From the cell containing the given text, extract its center point as [x, y] coordinate. 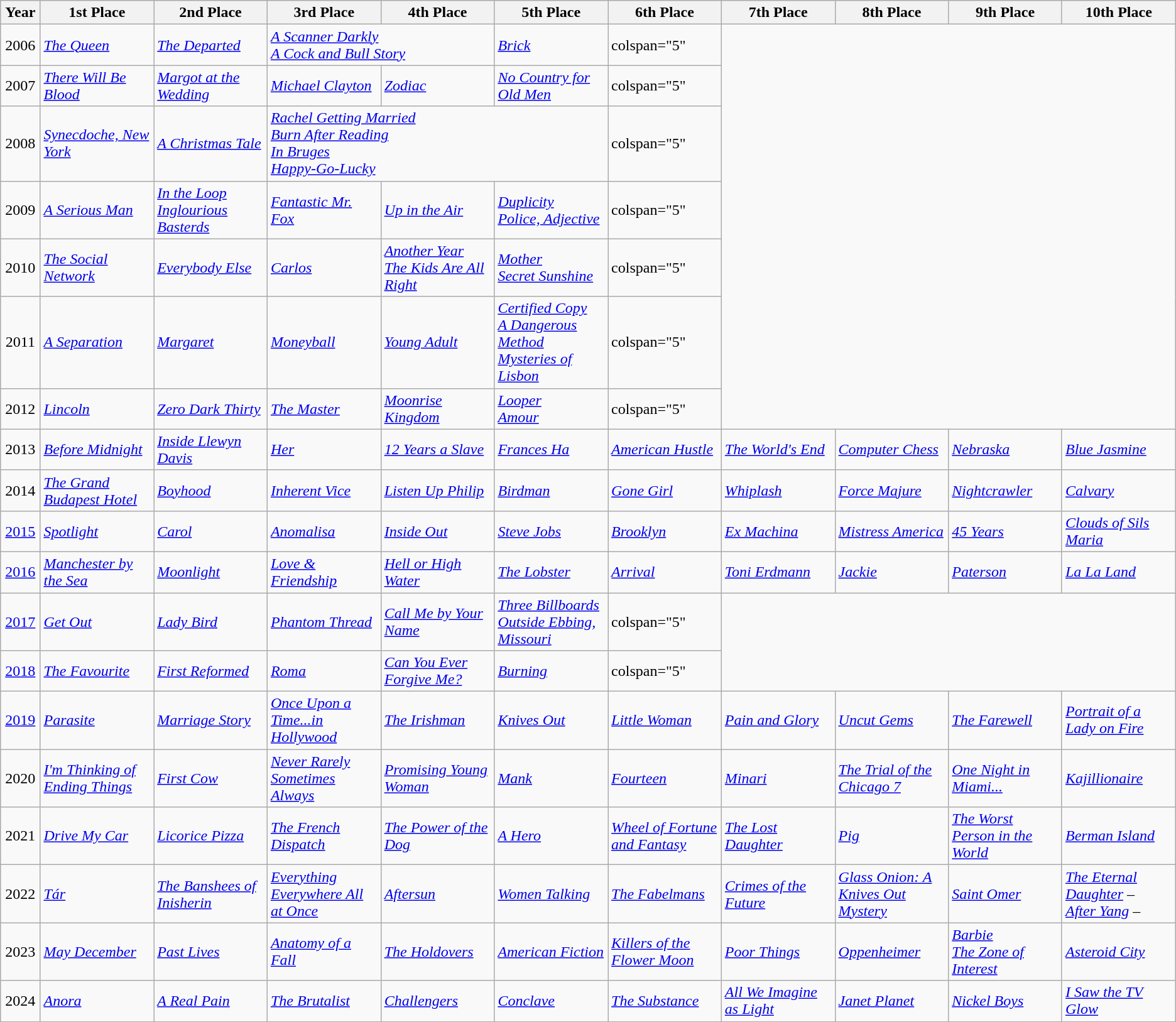
Burning [552, 671]
Everybody Else [211, 268]
Margot at the Wedding [211, 85]
Minari [778, 778]
10th Place [1118, 13]
Promising Young Woman [437, 778]
1st Place [97, 13]
Nebraska [1005, 450]
Never Rarely Sometimes Always [324, 778]
Paterson [1005, 572]
The Holdovers [437, 952]
Past Lives [211, 952]
Toni Erdmann [778, 572]
Spotlight [97, 531]
Michael Clayton [324, 85]
Uncut Gems [892, 720]
First Cow [211, 778]
2010 [20, 268]
Janet Planet [892, 1001]
Frances Ha [552, 450]
Whiplash [778, 490]
The Lobster [552, 572]
Little Woman [665, 720]
The Favourite [97, 671]
The French Dispatch [324, 836]
2019 [20, 720]
Birdman [552, 490]
A Scanner Darkly A Cock and Bull Story [381, 45]
Mank [552, 778]
Lincoln [97, 408]
American Fiction [552, 952]
Her [324, 450]
Nightcrawler [1005, 490]
Killers of the Flower Moon [665, 952]
Can You Ever Forgive Me? [437, 671]
2017 [20, 622]
Inherent Vice [324, 490]
Manchester by the Sea [97, 572]
The Departed [211, 45]
Conclave [552, 1001]
The Master [324, 408]
A Serious Man [97, 210]
2016 [20, 572]
The Substance [665, 1001]
Roma [324, 671]
Gone Girl [665, 490]
2009 [20, 210]
Kajillionaire [1118, 778]
Challengers [437, 1001]
The Brutalist [324, 1001]
Steve Jobs [552, 531]
2011 [20, 342]
Nickel Boys [1005, 1001]
Computer Chess [892, 450]
Mistress America [892, 531]
2013 [20, 450]
45 Years [1005, 531]
La La Land [1118, 572]
Phantom Thread [324, 622]
Synecdoche, New York [97, 143]
Force Majure [892, 490]
Portrait of a Lady on Fire [1118, 720]
Crimes of the Future [778, 894]
No Country for Old Men [552, 85]
2022 [20, 894]
Another Year The Kids Are All Right [437, 268]
6th Place [665, 13]
2nd Place [211, 13]
3rd Place [324, 13]
Certified Copy A Dangerous Method Mysteries of Lisbon [552, 342]
Anomalisa [324, 531]
The Eternal Daughter – After Yang – [1118, 894]
Fantastic Mr. Fox [324, 210]
5th Place [552, 13]
Looper Amour [552, 408]
Listen Up Philip [437, 490]
Tár [97, 894]
Fourteen [665, 778]
Blue Jasmine [1118, 450]
The Irishman [437, 720]
2023 [20, 952]
The Lost Daughter [778, 836]
The Banshees of Inisherin [211, 894]
Licorice Pizza [211, 836]
Carlos [324, 268]
Pain and Glory [778, 720]
Arrival [665, 572]
Oppenheimer [892, 952]
A Separation [97, 342]
Love & Friendship [324, 572]
4th Place [437, 13]
Hell or High Water [437, 572]
Parasite [97, 720]
2024 [20, 1001]
Berman Island [1118, 836]
Glass Onion: A Knives Out Mystery [892, 894]
Rachel Getting Married Burn After Reading In Bruges Happy-Go-Lucky [437, 143]
Wheel of Fortune and Fantasy [665, 836]
2007 [20, 85]
All We Imagine as Light [778, 1001]
Asteroid City [1118, 952]
Once Upon a Time...in Hollywood [324, 720]
2006 [20, 45]
Duplicity Police, Adjective [552, 210]
Young Adult [437, 342]
A Hero [552, 836]
Drive My Car [97, 836]
Margaret [211, 342]
The Power of the Dog [437, 836]
A Christmas Tale [211, 143]
The World's End [778, 450]
Ex Machina [778, 531]
Women Talking [552, 894]
9th Place [1005, 13]
The Fabelmans [665, 894]
Barbie The Zone of Interest [1005, 952]
Before Midnight [97, 450]
Poor Things [778, 952]
Inside Llewyn Davis [211, 450]
Anora [97, 1001]
I Saw the TV Glow [1118, 1001]
Everything Everywhere All at Once [324, 894]
There Will Be Blood [97, 85]
Brick [552, 45]
2018 [20, 671]
Marriage Story [211, 720]
Jackie [892, 572]
May December [97, 952]
2014 [20, 490]
2012 [20, 408]
Aftersun [437, 894]
8th Place [892, 13]
The Grand Budapest Hotel [97, 490]
Zodiac [437, 85]
Boyhood [211, 490]
The Queen [97, 45]
Clouds of Sils Maria [1118, 531]
Get Out [97, 622]
First Reformed [211, 671]
Call Me by Your Name [437, 622]
Anatomy of a Fall [324, 952]
The Farewell [1005, 720]
I'm Thinking of Ending Things [97, 778]
Up in the Air [437, 210]
Three Billboards Outside Ebbing, Missouri [552, 622]
Moneyball [324, 342]
American Hustle [665, 450]
Brooklyn [665, 531]
Pig [892, 836]
Calvary [1118, 490]
The Social Network [97, 268]
7th Place [778, 13]
Saint Omer [1005, 894]
Lady Bird [211, 622]
2008 [20, 143]
2020 [20, 778]
Moonrise Kingdom [437, 408]
12 Years a Slave [437, 450]
A Real Pain [211, 1001]
The Trial of the Chicago 7 [892, 778]
Inside Out [437, 531]
The Worst Person in the World [1005, 836]
Year [20, 13]
2015 [20, 531]
Knives Out [552, 720]
In the Loop Inglourious Basterds [211, 210]
Mother Secret Sunshine [552, 268]
Zero Dark Thirty [211, 408]
Moonlight [211, 572]
Carol [211, 531]
2021 [20, 836]
One Night in Miami... [1005, 778]
